Extract the [X, Y] coordinate from the center of the cell holding the provided text.  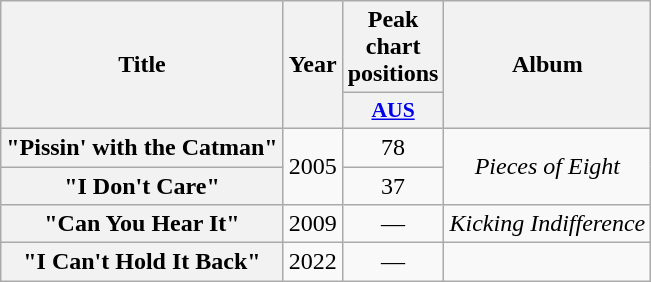
Album [548, 65]
Kicking Indifference [548, 224]
AUS [393, 111]
78 [393, 147]
Peak chart positions [393, 47]
2009 [312, 224]
Title [142, 65]
"Pissin' with the Catman" [142, 147]
Year [312, 65]
37 [393, 185]
"I Can't Hold It Back" [142, 262]
Pieces of Eight [548, 166]
2005 [312, 166]
2022 [312, 262]
"Can You Hear It" [142, 224]
"I Don't Care" [142, 185]
